Provide the (x, y) coordinate of the cell's center where the given text is located.  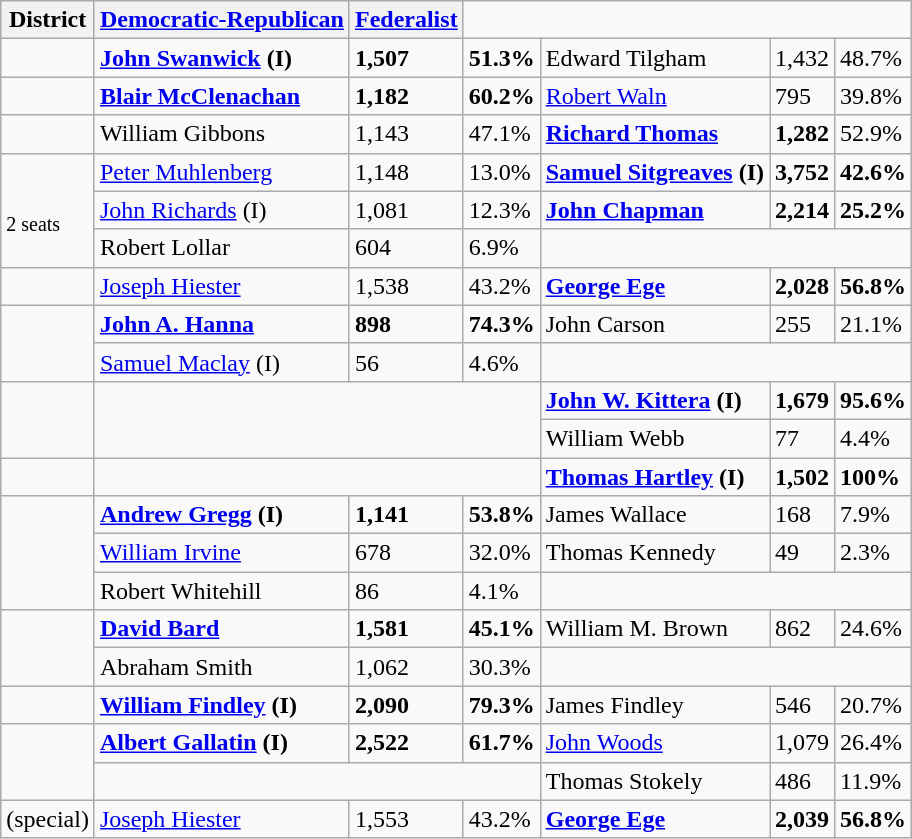
2,214 (802, 210)
Federalist (406, 20)
1,282 (802, 134)
61.7% (502, 743)
100% (874, 477)
39.8% (874, 96)
11.9% (874, 781)
51.3% (502, 58)
William Webb (654, 438)
Albert Gallatin (I) (222, 743)
862 (802, 629)
2,522 (406, 743)
Blair McClenachan (222, 96)
James Wallace (654, 515)
James Findley (654, 705)
45.1% (502, 629)
20.7% (874, 705)
Edward Tilgham (654, 58)
2,090 (406, 705)
604 (406, 248)
21.1% (874, 324)
53.8% (502, 515)
52.9% (874, 134)
86 (406, 591)
79.3% (502, 705)
1,081 (406, 210)
Peter Muhlenberg (222, 172)
Thomas Hartley (I) (654, 477)
William Findley (I) (222, 705)
6.9% (502, 248)
1,079 (802, 743)
7.9% (874, 515)
1,553 (406, 819)
486 (802, 781)
1,143 (406, 134)
William M. Brown (654, 629)
56 (406, 362)
1,507 (406, 58)
John Chapman (654, 210)
John Carson (654, 324)
1,148 (406, 172)
1,679 (802, 400)
1,502 (802, 477)
John A. Hanna (222, 324)
795 (802, 96)
77 (802, 438)
Abraham Smith (222, 667)
42.6% (874, 172)
32.0% (502, 553)
John Swanwick (I) (222, 58)
2,028 (802, 286)
95.6% (874, 400)
1,182 (406, 96)
4.6% (502, 362)
26.4% (874, 743)
48.7% (874, 58)
Thomas Stokely (654, 781)
3,752 (802, 172)
Samuel Maclay (I) (222, 362)
12.3% (502, 210)
1,141 (406, 515)
678 (406, 553)
2.3% (874, 553)
2 seats (48, 210)
William Irvine (222, 553)
4.1% (502, 591)
898 (406, 324)
13.0% (502, 172)
Democratic-Republican (222, 20)
49 (802, 553)
168 (802, 515)
47.1% (502, 134)
1,538 (406, 286)
David Bard (222, 629)
John W. Kittera (I) (654, 400)
24.6% (874, 629)
30.3% (502, 667)
John Woods (654, 743)
William Gibbons (222, 134)
District (48, 20)
1,581 (406, 629)
25.2% (874, 210)
4.4% (874, 438)
John Richards (I) (222, 210)
(special) (48, 819)
Samuel Sitgreaves (I) (654, 172)
Richard Thomas (654, 134)
255 (802, 324)
Andrew Gregg (I) (222, 515)
1,062 (406, 667)
1,432 (802, 58)
Robert Whitehill (222, 591)
Robert Waln (654, 96)
Robert Lollar (222, 248)
60.2% (502, 96)
2,039 (802, 819)
74.3% (502, 324)
Thomas Kennedy (654, 553)
546 (802, 705)
